Find where the given text appears and provide that cell's center as (x, y) coordinate. 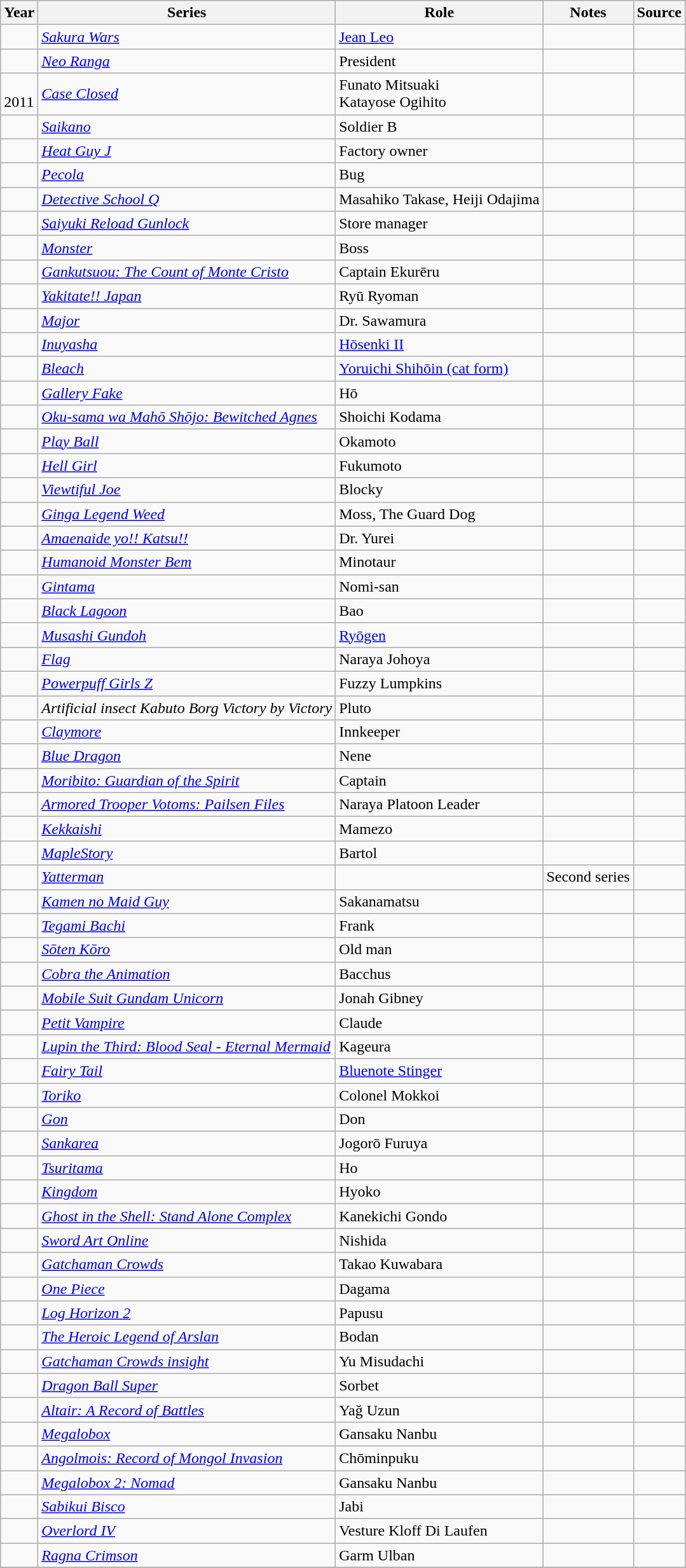
Notes (588, 13)
Old man (439, 950)
Bodan (439, 1337)
Detective School Q (187, 199)
Naraya Johoya (439, 659)
Sakura Wars (187, 37)
Sakanamatsu (439, 901)
Bluenote Stinger (439, 1071)
Ragna Crimson (187, 1555)
Monster (187, 247)
Soldier B (439, 127)
Mamezo (439, 829)
Dagama (439, 1289)
Claymore (187, 732)
Overlord IV (187, 1531)
MapleStory (187, 853)
Saiyuki Reload Gunlock (187, 223)
2011 (19, 94)
Armored Trooper Votoms: Pailsen Files (187, 805)
Source (659, 13)
Store manager (439, 223)
Frank (439, 926)
Year (19, 13)
Takao Kuwabara (439, 1265)
Hell Girl (187, 466)
Mobile Suit Gundam Unicorn (187, 998)
Boss (439, 247)
Bug (439, 175)
Yakitate!! Japan (187, 296)
One Piece (187, 1289)
Vesture Kloff Di Laufen (439, 1531)
Oku-sama wa Mahō Shōjo: Bewitched Agnes (187, 417)
Inuyasha (187, 345)
Claude (439, 1022)
Yoruichi Shihōin (cat form) (439, 369)
Gintama (187, 586)
Pluto (439, 708)
Angolmois: Record of Mongol Invasion (187, 1458)
Gallery Fake (187, 393)
Viewtiful Joe (187, 490)
Fairy Tail (187, 1071)
The Heroic Legend of Arslan (187, 1337)
Hyoko (439, 1192)
Altair: A Record of Battles (187, 1410)
Shoichi Kodama (439, 417)
Chōminpuku (439, 1458)
Toriko (187, 1095)
Gankutsuou: The Count of Monte Cristo (187, 272)
Cobra the Animation (187, 974)
Sabikui Bisco (187, 1507)
Ghost in the Shell: Stand Alone Complex (187, 1216)
Nene (439, 756)
Ginga Legend Weed (187, 514)
President (439, 61)
Papusu (439, 1313)
Bleach (187, 369)
Megalobox 2: Nomad (187, 1483)
Sankarea (187, 1144)
Bartol (439, 853)
Yağ Uzun (439, 1410)
Kamen no Maid Guy (187, 901)
Musashi Gundoh (187, 635)
Dr. Sawamura (439, 320)
Jonah Gibney (439, 998)
Megalobox (187, 1434)
Jogorō Furuya (439, 1144)
Minotaur (439, 562)
Funato MitsuakiKatayose Ogihito (439, 94)
Captain Ekurēru (439, 272)
Bacchus (439, 974)
Sōten Kōro (187, 950)
Petit Vampire (187, 1022)
Don (439, 1120)
Kekkaishi (187, 829)
Yatterman (187, 877)
Innkeeper (439, 732)
Humanoid Monster Bem (187, 562)
Pecola (187, 175)
Major (187, 320)
Moss, The Guard Dog (439, 514)
Fukumoto (439, 466)
Blocky (439, 490)
Heat Guy J (187, 151)
Sword Art Online (187, 1240)
Kingdom (187, 1192)
Ho (439, 1168)
Tegami Bachi (187, 926)
Dragon Ball Super (187, 1385)
Artificial insect Kabuto Borg Victory by Victory (187, 708)
Bao (439, 611)
Case Closed (187, 94)
Black Lagoon (187, 611)
Role (439, 13)
Log Horizon 2 (187, 1313)
Jean Leo (439, 37)
Nishida (439, 1240)
Yu Misudachi (439, 1361)
Play Ball (187, 441)
Masahiko Takase, Heiji Odajima (439, 199)
Second series (588, 877)
Gon (187, 1120)
Kanekichi Gondo (439, 1216)
Kageura (439, 1046)
Hōsenki II (439, 345)
Nomi-san (439, 586)
Lupin the Third: Blood Seal - Eternal Mermaid (187, 1046)
Ryōgen (439, 635)
Garm Ulban (439, 1555)
Amaenaide yo!! Katsu!! (187, 538)
Captain (439, 781)
Tsuritama (187, 1168)
Colonel Mokkoi (439, 1095)
Naraya Platoon Leader (439, 805)
Okamoto (439, 441)
Jabi (439, 1507)
Neo Ranga (187, 61)
Hō (439, 393)
Saikano (187, 127)
Moribito: Guardian of the Spirit (187, 781)
Fuzzy Lumpkins (439, 683)
Blue Dragon (187, 756)
Flag (187, 659)
Dr. Yurei (439, 538)
Gatchaman Crowds insight (187, 1361)
Gatchaman Crowds (187, 1265)
Ryū Ryoman (439, 296)
Sorbet (439, 1385)
Series (187, 13)
Factory owner (439, 151)
Powerpuff Girls Z (187, 683)
